Capture the cell that displays the provided text and extract its (x, y) central coordinate. 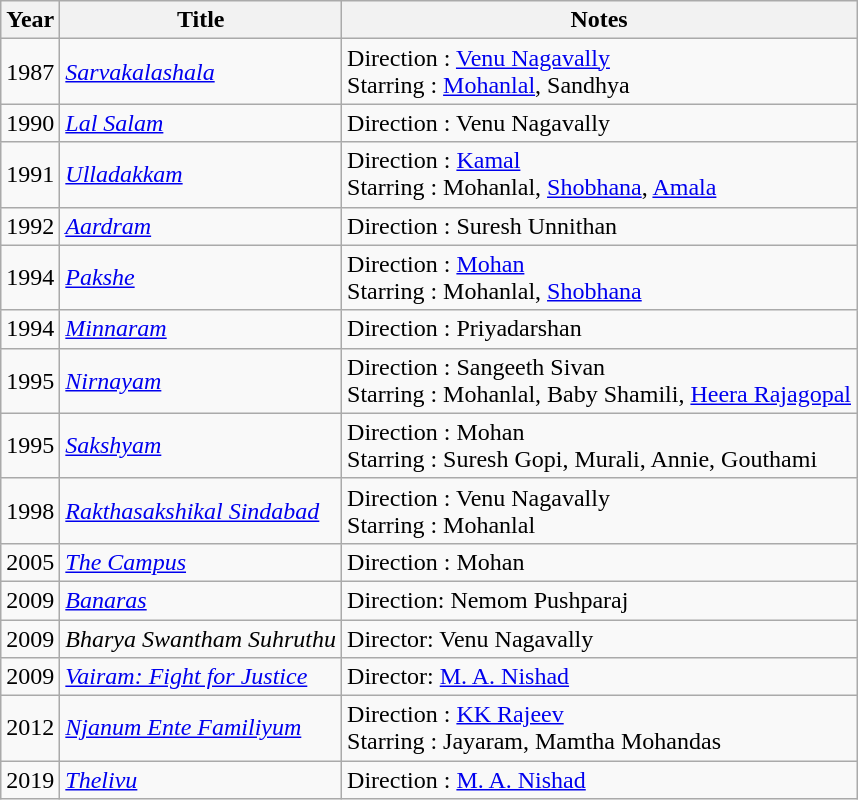
Direction : Venu NagavallyStarring : Mohanlal, Sandhya (600, 72)
Direction : KK RajeevStarring : Jayaram, Mamtha Mohandas (600, 728)
1990 (30, 123)
Njanum Ente Familiyum (201, 728)
Direction : MohanStarring : Suresh Gopi, Murali, Annie, Gouthami (600, 446)
Minnaram (201, 329)
Direction : Suresh Unnithan (600, 226)
Direction : Mohan (600, 562)
Thelivu (201, 780)
Pakshe (201, 278)
2005 (30, 562)
Direction: Nemom Pushparaj (600, 600)
Direction : Priyadarshan (600, 329)
1987 (30, 72)
The Campus (201, 562)
Director: M. A. Nishad (600, 677)
Banaras (201, 600)
Direction : M. A. Nishad (600, 780)
Bharya Swantham Suhruthu (201, 639)
Rakthasakshikal Sindabad (201, 510)
2019 (30, 780)
1998 (30, 510)
2012 (30, 728)
Direction : Venu Nagavally (600, 123)
Year (30, 20)
Lal Salam (201, 123)
Sakshyam (201, 446)
Direction : Venu NagavallyStarring : Mohanlal (600, 510)
1992 (30, 226)
Notes (600, 20)
Aardram (201, 226)
Direction : Sangeeth SivanStarring : Mohanlal, Baby Shamili, Heera Rajagopal (600, 380)
Title (201, 20)
Director: Venu Nagavally (600, 639)
1991 (30, 174)
Direction : KamalStarring : Mohanlal, Shobhana, Amala (600, 174)
Ulladakkam (201, 174)
Vairam: Fight for Justice (201, 677)
Sarvakalashala (201, 72)
Direction : MohanStarring : Mohanlal, Shobhana (600, 278)
Nirnayam (201, 380)
